Return the (x, y) coordinate for the center point of the cell that contains the specified text.  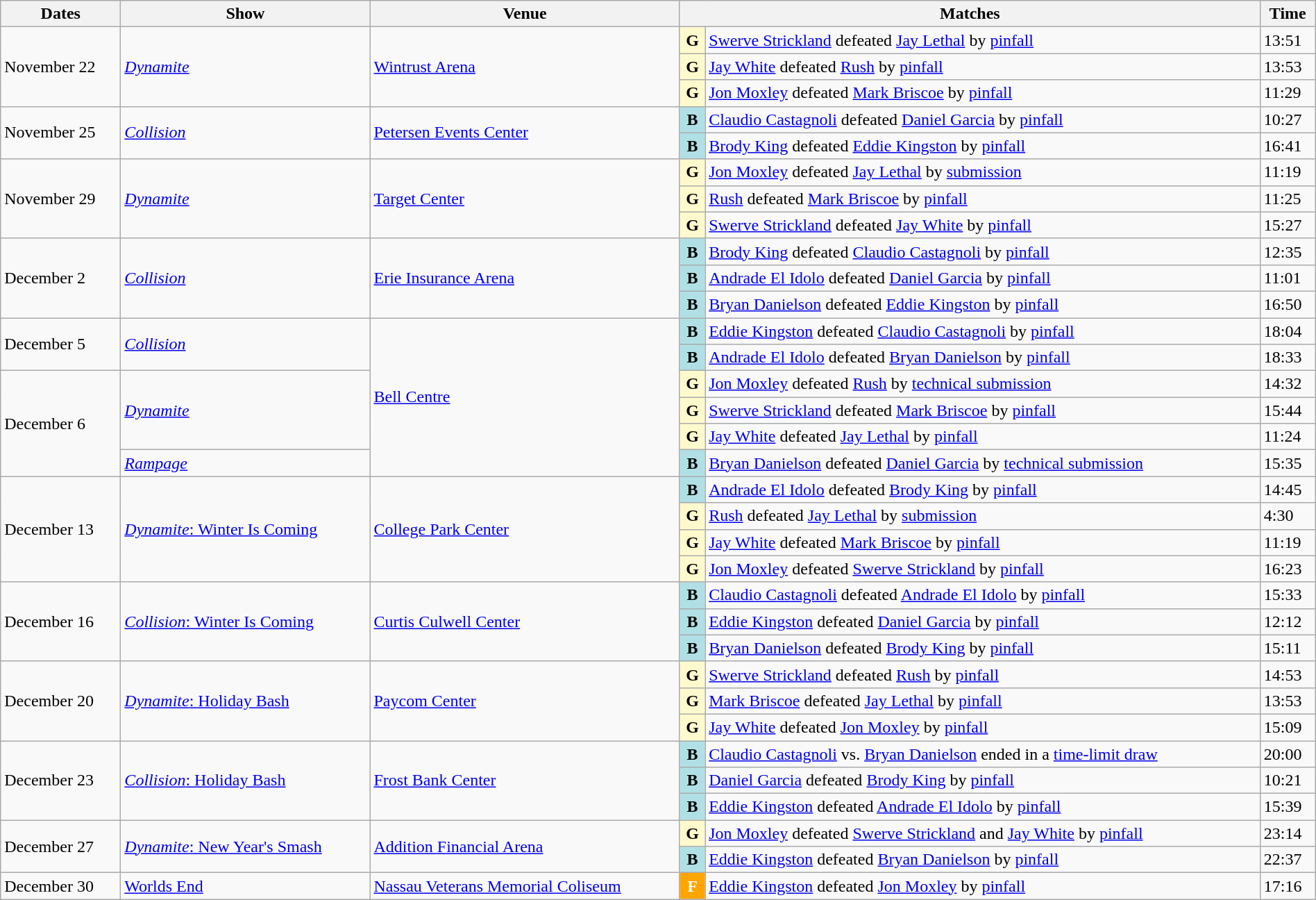
14:32 (1288, 384)
Swerve Strickland defeated Mark Briscoe by pinfall (983, 410)
December 6 (61, 424)
16:50 (1288, 304)
12:12 (1288, 622)
Swerve Strickland defeated Jay White by pinfall (983, 225)
10:27 (1288, 119)
Collision: Holiday Bash (246, 780)
Erie Insurance Arena (525, 278)
Curtis Culwell Center (525, 622)
Eddie Kingston defeated Jon Moxley by pinfall (983, 886)
Andrade El Idolo defeated Daniel Garcia by pinfall (983, 278)
Bryan Danielson defeated Eddie Kingston by pinfall (983, 304)
December 20 (61, 701)
22:37 (1288, 860)
15:44 (1288, 410)
Jon Moxley defeated Swerve Strickland and Jay White by pinfall (983, 833)
Nassau Veterans Memorial Coliseum (525, 886)
11:01 (1288, 278)
Wintrust Arena (525, 67)
November 25 (61, 133)
10:21 (1288, 781)
Claudio Castagnoli defeated Daniel Garcia by pinfall (983, 119)
Jon Moxley defeated Swerve Strickland by pinfall (983, 569)
11:29 (1288, 93)
Eddie Kingston defeated Claudio Castagnoli by pinfall (983, 331)
Show (246, 14)
December 2 (61, 278)
Dynamite: Holiday Bash (246, 701)
November 29 (61, 199)
14:53 (1288, 674)
Matches (970, 14)
Eddie Kingston defeated Andrade El Idolo by pinfall (983, 807)
Jon Moxley defeated Rush by technical submission (983, 384)
11:25 (1288, 199)
Collision: Winter Is Coming (246, 622)
15:39 (1288, 807)
23:14 (1288, 833)
12:35 (1288, 251)
13:51 (1288, 40)
College Park Center (525, 529)
16:23 (1288, 569)
December 30 (61, 886)
Swerve Strickland defeated Rush by pinfall (983, 674)
Addition Financial Arena (525, 847)
18:04 (1288, 331)
Eddie Kingston defeated Bryan Danielson by pinfall (983, 860)
15:27 (1288, 225)
Paycom Center (525, 701)
Eddie Kingston defeated Daniel Garcia by pinfall (983, 622)
Target Center (525, 199)
Venue (525, 14)
Jay White defeated Mark Briscoe by pinfall (983, 542)
15:35 (1288, 463)
Jon Moxley defeated Mark Briscoe by pinfall (983, 93)
Jay White defeated Rush by pinfall (983, 67)
15:11 (1288, 648)
4:30 (1288, 516)
Daniel Garcia defeated Brody King by pinfall (983, 781)
December 13 (61, 529)
16:41 (1288, 146)
November 22 (61, 67)
15:33 (1288, 595)
Jay White defeated Jon Moxley by pinfall (983, 727)
Swerve Strickland defeated Jay Lethal by pinfall (983, 40)
Dates (61, 14)
December 16 (61, 622)
Rush defeated Mark Briscoe by pinfall (983, 199)
Worlds End (246, 886)
F (692, 886)
15:09 (1288, 727)
20:00 (1288, 753)
December 5 (61, 344)
Bryan Danielson defeated Brody King by pinfall (983, 648)
Brody King defeated Claudio Castagnoli by pinfall (983, 251)
Time (1288, 14)
Brody King defeated Eddie Kingston by pinfall (983, 146)
Claudio Castagnoli vs. Bryan Danielson ended in a time-limit draw (983, 753)
Dynamite: Winter Is Coming (246, 529)
Petersen Events Center (525, 133)
Jay White defeated Jay Lethal by pinfall (983, 437)
Andrade El Idolo defeated Bryan Danielson by pinfall (983, 358)
Frost Bank Center (525, 780)
Claudio Castagnoli defeated Andrade El Idolo by pinfall (983, 595)
Mark Briscoe defeated Jay Lethal by pinfall (983, 701)
Bell Centre (525, 397)
Rampage (246, 463)
Jon Moxley defeated Jay Lethal by submission (983, 172)
Bryan Danielson defeated Daniel Garcia by technical submission (983, 463)
Rush defeated Jay Lethal by submission (983, 516)
11:24 (1288, 437)
December 27 (61, 847)
17:16 (1288, 886)
18:33 (1288, 358)
Andrade El Idolo defeated Brody King by pinfall (983, 490)
14:45 (1288, 490)
December 23 (61, 780)
Dynamite: New Year's Smash (246, 847)
